Determine the (x, y) coordinate at the center of the cell enclosing the given text.  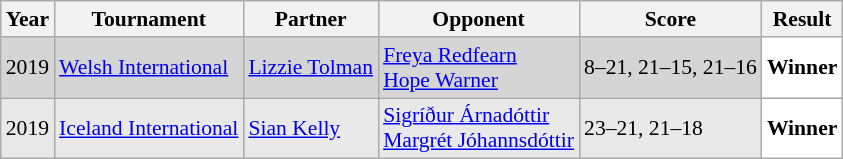
Year (28, 19)
Partner (310, 19)
Sian Kelly (310, 128)
Score (670, 19)
Lizzie Tolman (310, 68)
Freya Redfearn Hope Warner (478, 68)
Tournament (148, 19)
8–21, 21–15, 21–16 (670, 68)
23–21, 21–18 (670, 128)
Result (802, 19)
Iceland International (148, 128)
Welsh International (148, 68)
Opponent (478, 19)
Sigríður Árnadóttir Margrét Jóhannsdóttir (478, 128)
